Return the (x, y) coordinate for the center point of the cell that contains the specified text.  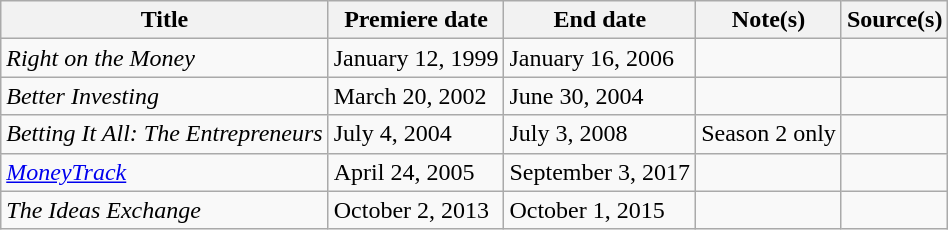
September 3, 2017 (600, 172)
April 24, 2005 (416, 172)
The Ideas Exchange (164, 210)
January 12, 1999 (416, 58)
July 4, 2004 (416, 134)
MoneyTrack (164, 172)
Season 2 only (769, 134)
July 3, 2008 (600, 134)
Betting It All: The Entrepreneurs (164, 134)
October 1, 2015 (600, 210)
June 30, 2004 (600, 96)
End date (600, 20)
Right on the Money (164, 58)
January 16, 2006 (600, 58)
March 20, 2002 (416, 96)
Better Investing (164, 96)
Source(s) (894, 20)
Note(s) (769, 20)
October 2, 2013 (416, 210)
Premiere date (416, 20)
Title (164, 20)
